Output the [X, Y] coordinate of the center of the cell containing the given text.  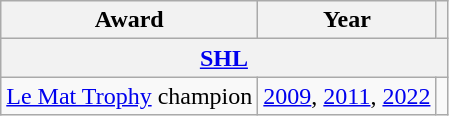
Year [347, 20]
2009, 2011, 2022 [347, 96]
Le Mat Trophy champion [130, 96]
SHL [224, 58]
Award [130, 20]
